Pinpoint the cell where the given text exists, returning its (X, Y) midpoint coordinate. 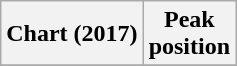
Chart (2017) (72, 34)
Peakposition (189, 34)
